Return the [X, Y] coordinate for the center point of the cell that contains the specified text.  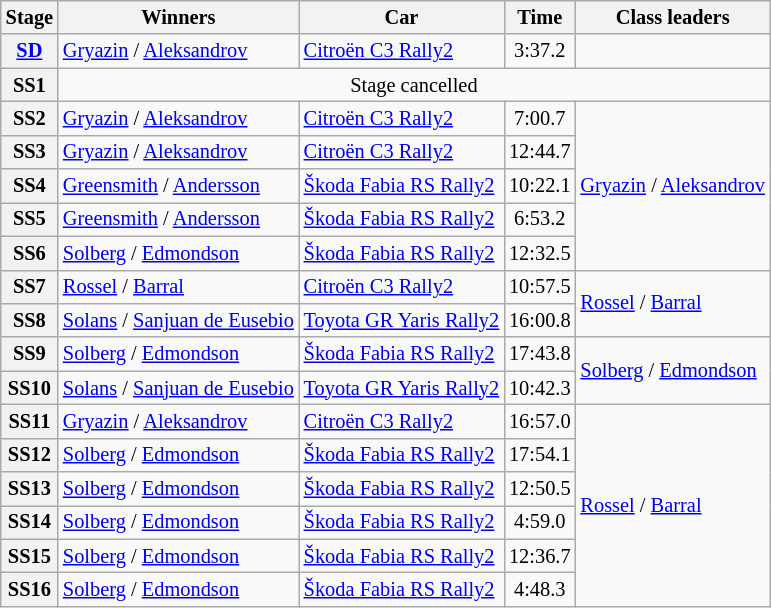
SS12 [30, 455]
SS10 [30, 388]
SS7 [30, 287]
17:54.1 [540, 455]
SS3 [30, 152]
4:48.3 [540, 589]
16:57.0 [540, 421]
12:36.7 [540, 556]
SS16 [30, 589]
SS11 [30, 421]
10:57.5 [540, 287]
12:44.7 [540, 152]
SS9 [30, 354]
SS14 [30, 522]
6:53.2 [540, 219]
SS6 [30, 253]
16:00.8 [540, 320]
7:00.7 [540, 118]
SS8 [30, 320]
Stage cancelled [414, 85]
Stage [30, 17]
SS5 [30, 219]
4:59.0 [540, 522]
SS2 [30, 118]
SS13 [30, 489]
3:37.2 [540, 51]
12:50.5 [540, 489]
Class leaders [673, 17]
17:43.8 [540, 354]
12:32.5 [540, 253]
Car [402, 17]
SS1 [30, 85]
SD [30, 51]
Winners [178, 17]
10:42.3 [540, 388]
SS15 [30, 556]
SS4 [30, 186]
10:22.1 [540, 186]
Time [540, 17]
